Locate the cell with the specified text and output its [x, y] center coordinate. 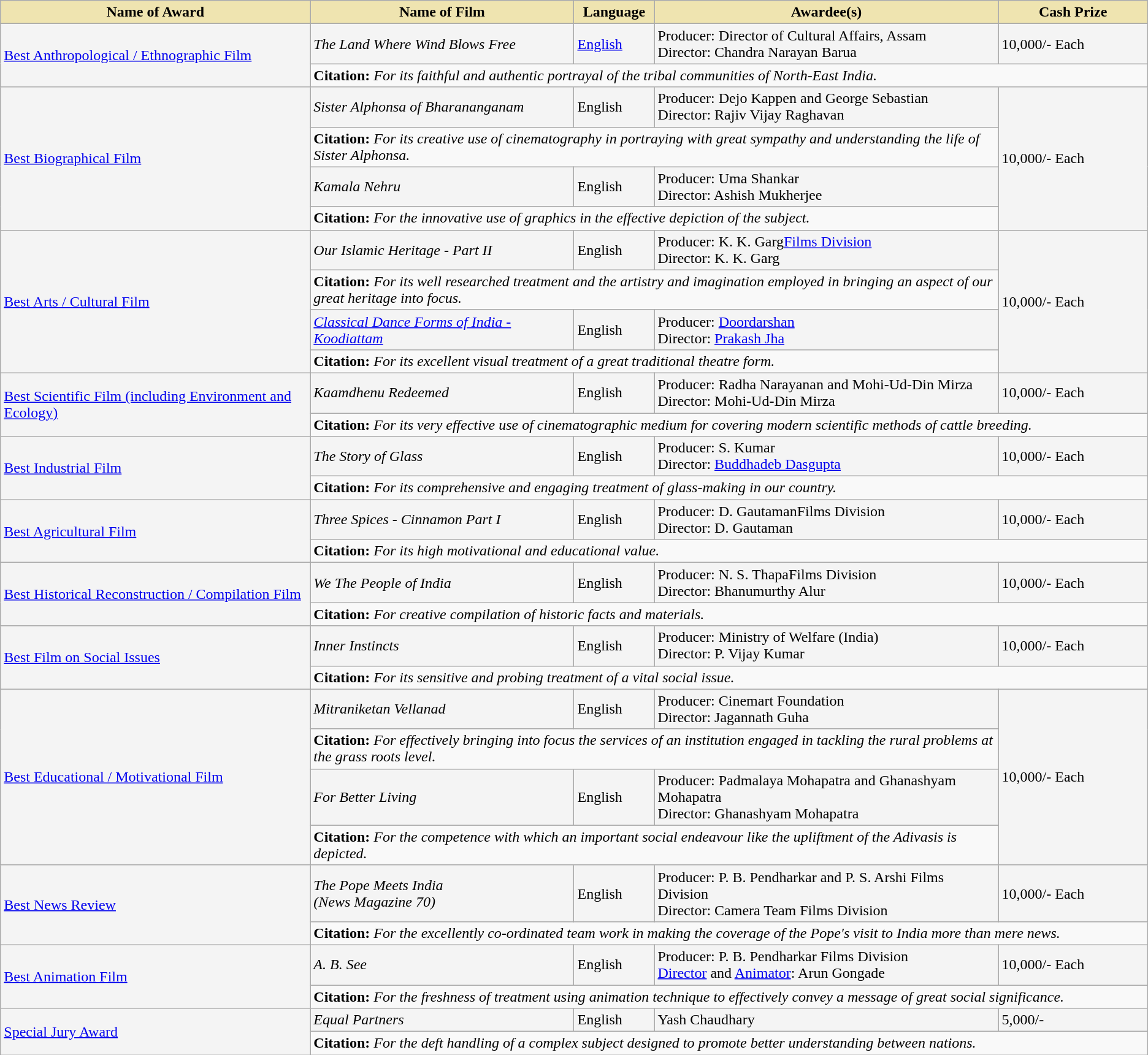
Inner Instincts [442, 646]
Citation: For its sensitive and probing treatment of a vital social issue. [729, 677]
Citation: For the deft handling of a complex subject designed to promote better understanding between nations. [729, 1043]
The Pope Meets India(News Magazine 70) [442, 893]
Best Anthropological / Ethnographic Film [156, 55]
Kamala Nehru [442, 186]
Citation: For its creative use of cinematography in portraying with great sympathy and understanding the life of Sister Alphonsa. [654, 147]
Citation: For effectively bringing into focus the services of an institution engaged in tackling the rural problems at the grass roots level. [654, 749]
Producer: N. S. ThapaFilms DivisionDirector: Bhanumurthy Alur [827, 582]
Name of Film [442, 12]
Citation: For its comprehensive and engaging treatment of glass-making in our country. [729, 488]
Best Industrial Film [156, 468]
Producer: Cinemart FoundationDirector: Jagannath Guha [827, 709]
Cash Prize [1073, 12]
Producer: Ministry of Welfare (India)Director: P. Vijay Kumar [827, 646]
Best Biographical Film [156, 158]
Three Spices - Cinnamon Part I [442, 520]
Best Agricultural Film [156, 531]
Producer: P. B. Pendharkar and P. S. Arshi Films DivisionDirector: Camera Team Films Division [827, 893]
Equal Partners [442, 1020]
For Better Living [442, 797]
Citation: For its very effective use of cinematographic medium for covering modern scientific methods of cattle breeding. [729, 425]
Mitraniketan Vellanad [442, 709]
Producer: Radha Narayanan and Mohi-Ud-Din MirzaDirector: Mohi-Ud-Din Mirza [827, 392]
Yash Chaudhary [827, 1020]
Kaamdhenu Redeemed [442, 392]
Best Animation Film [156, 976]
Producer: D. GautamanFilms DivisionDirector: D. Gautaman [827, 520]
The Story of Glass [442, 456]
Citation: For its high motivational and educational value. [729, 551]
Best Arts / Cultural Film [156, 302]
A. B. See [442, 965]
Producer: Director of Cultural Affairs, AssamDirector: Chandra Narayan Barua [827, 44]
Best Educational / Motivational Film [156, 777]
Awardee(s) [827, 12]
Producer: S. KumarDirector: Buddhadeb Dasgupta [827, 456]
Special Jury Award [156, 1032]
Citation: For creative compilation of historic facts and materials. [729, 614]
Language [614, 12]
Producer: DoordarshanDirector: Prakash Jha [827, 330]
Citation: For its faithful and authentic portrayal of the tribal communities of North-East India. [729, 75]
Sister Alphonsa of Bharananganam [442, 107]
Producer: Padmalaya Mohapatra and Ghanashyam MohapatraDirector: Ghanashyam Mohapatra [827, 797]
Citation: For the freshness of treatment using animation technique to effectively convey a message of great social significance. [729, 996]
Producer: Dejo Kappen and George SebastianDirector: Rajiv Vijay Raghavan [827, 107]
Producer: Uma ShankarDirector: Ashish Mukherjee [827, 186]
Citation: For the innovative use of graphics in the effective depiction of the subject. [654, 218]
Name of Award [156, 12]
5,000/- [1073, 1020]
Best News Review [156, 905]
Our Islamic Heritage - Part II [442, 250]
Producer: P. B. Pendharkar Films DivisionDirector and Animator: Arun Gongade [827, 965]
Citation: For its excellent visual treatment of a great traditional theatre form. [654, 361]
The Land Where Wind Blows Free [442, 44]
We The People of India [442, 582]
Best Film on Social Issues [156, 657]
Citation: For the competence with which an important social endeavour like the upliftment of the Adivasis is depicted. [654, 845]
Best Scientific Film (including Environment and Ecology) [156, 405]
Classical Dance Forms of India - Koodiattam [442, 330]
Best Historical Reconstruction / Compilation Film [156, 595]
Producer: K. K. GargFilms DivisionDirector: K. K. Garg [827, 250]
Citation: For its well researched treatment and the artistry and imagination employed in bringing an aspect of our great heritage into focus. [654, 289]
Citation: For the excellently co-ordinated team work in making the coverage of the Pope's visit to India more than mere news. [729, 933]
